Determine the [X, Y] coordinate at the center of the cell enclosing the given text.  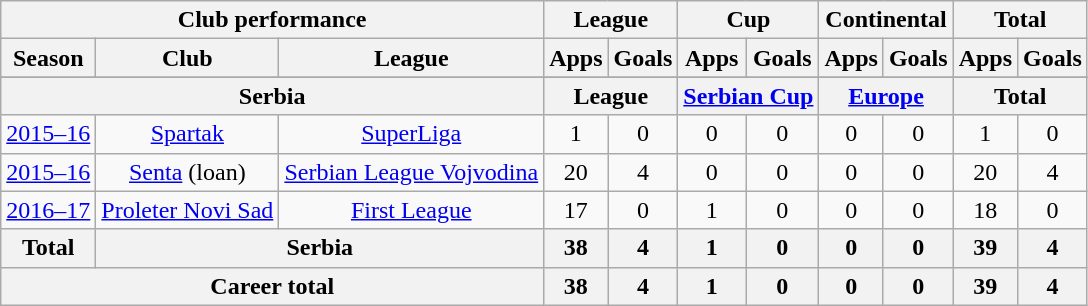
Serbian League Vojvodina [412, 172]
Continental [886, 20]
Serbian Cup [748, 96]
Europe [886, 96]
17 [576, 210]
18 [985, 210]
Season [48, 58]
Club performance [272, 20]
Spartak [188, 134]
First League [412, 210]
Senta (loan) [188, 172]
2016–17 [48, 210]
Cup [748, 20]
SuperLiga [412, 134]
Career total [272, 286]
Club [188, 58]
Proleter Novi Sad [188, 210]
